Output the (X, Y) coordinate of the center of the cell containing the given text.  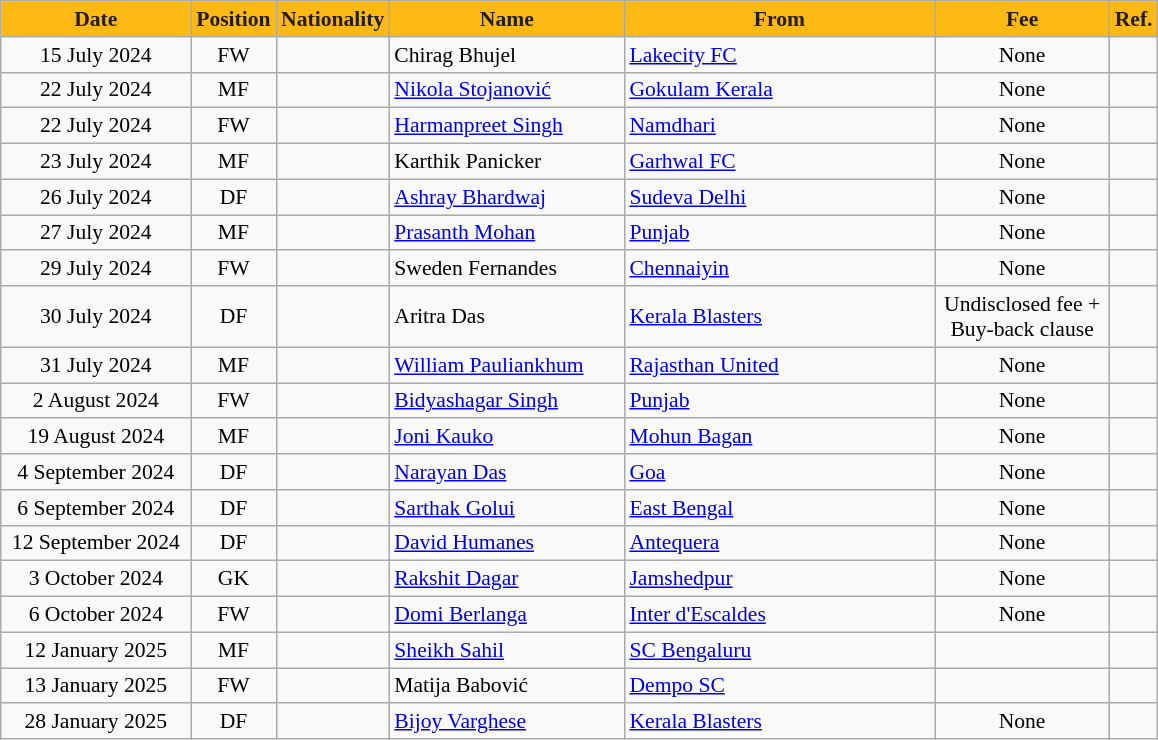
26 July 2024 (96, 197)
GK (234, 579)
23 July 2024 (96, 162)
Undisclosed fee +Buy-back clause (1022, 316)
Nikola Stojanović (506, 90)
Narayan Das (506, 472)
From (779, 19)
Inter d'Escaldes (779, 615)
3 October 2024 (96, 579)
Karthik Panicker (506, 162)
Sheikh Sahil (506, 650)
Sudeva Delhi (779, 197)
Lakecity FC (779, 55)
Nationality (332, 19)
William Pauliankhum (506, 365)
Dempo SC (779, 686)
13 January 2025 (96, 686)
Name (506, 19)
31 July 2024 (96, 365)
Sarthak Golui (506, 508)
19 August 2024 (96, 437)
4 September 2024 (96, 472)
Date (96, 19)
6 October 2024 (96, 615)
SC Bengaluru (779, 650)
15 July 2024 (96, 55)
29 July 2024 (96, 269)
East Bengal (779, 508)
Garhwal FC (779, 162)
30 July 2024 (96, 316)
Harmanpreet Singh (506, 126)
6 September 2024 (96, 508)
Gokulam Kerala (779, 90)
Jamshedpur (779, 579)
Rakshit Dagar (506, 579)
Position (234, 19)
Namdhari (779, 126)
Mohun Bagan (779, 437)
27 July 2024 (96, 233)
Fee (1022, 19)
Chirag Bhujel (506, 55)
David Humanes (506, 543)
12 September 2024 (96, 543)
Prasanth Mohan (506, 233)
Goa (779, 472)
Bidyashagar Singh (506, 401)
Domi Berlanga (506, 615)
Aritra Das (506, 316)
28 January 2025 (96, 722)
Joni Kauko (506, 437)
Antequera (779, 543)
2 August 2024 (96, 401)
Ref. (1134, 19)
Sweden Fernandes (506, 269)
Bijoy Varghese (506, 722)
12 January 2025 (96, 650)
Matija Babović (506, 686)
Ashray Bhardwaj (506, 197)
Rajasthan United (779, 365)
Chennaiyin (779, 269)
